Locate the cell with the specified text and output its [x, y] center coordinate. 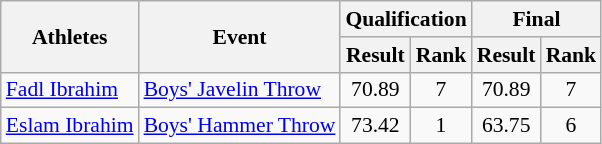
Boys' Hammer Throw [240, 126]
6 [572, 126]
Eslam Ibrahim [70, 126]
Athletes [70, 36]
Event [240, 36]
Qualification [406, 19]
Fadl Ibrahim [70, 90]
73.42 [375, 126]
63.75 [506, 126]
Boys' Javelin Throw [240, 90]
Final [536, 19]
1 [440, 126]
